Scan for the cell matching the given text and deliver its [x, y] coordinate at center. 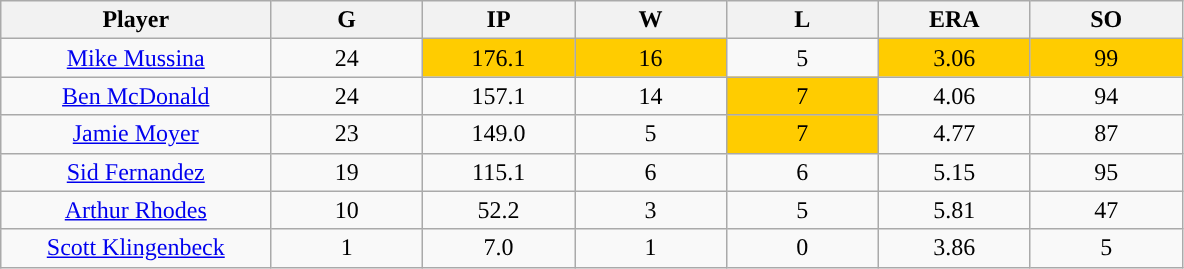
52.2 [499, 210]
149.0 [499, 134]
L [802, 20]
14 [651, 96]
G [347, 20]
0 [802, 248]
4.06 [954, 96]
Arthur Rhodes [136, 210]
16 [651, 58]
7.0 [499, 248]
Sid Fernandez [136, 172]
5.81 [954, 210]
19 [347, 172]
3.06 [954, 58]
23 [347, 134]
Mike Mussina [136, 58]
157.1 [499, 96]
Jamie Moyer [136, 134]
Ben McDonald [136, 96]
99 [1106, 58]
ERA [954, 20]
47 [1106, 210]
4.77 [954, 134]
IP [499, 20]
87 [1106, 134]
94 [1106, 96]
Player [136, 20]
5.15 [954, 172]
3.86 [954, 248]
3 [651, 210]
SO [1106, 20]
W [651, 20]
95 [1106, 172]
10 [347, 210]
176.1 [499, 58]
115.1 [499, 172]
Scott Klingenbeck [136, 248]
